Determine the (X, Y) coordinate at the center of the cell enclosing the given text.  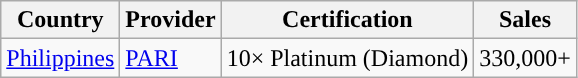
Certification (348, 20)
PARI (170, 58)
10× Platinum (Diamond) (348, 58)
Philippines (60, 58)
Provider (170, 20)
Sales (526, 20)
330,000+ (526, 58)
Country (60, 20)
